Scan for the cell matching the given text and deliver its [x, y] coordinate at center. 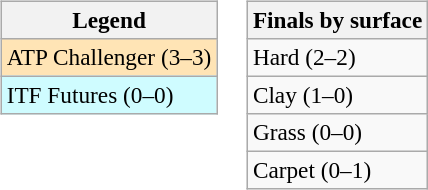
Clay (1–0) [337, 95]
Carpet (0–1) [337, 171]
Legend [108, 20]
Finals by surface [337, 20]
ATP Challenger (3–3) [108, 57]
ITF Futures (0–0) [108, 95]
Hard (2–2) [337, 57]
Grass (0–0) [337, 133]
